Pinpoint the cell where the given text exists, returning its (X, Y) midpoint coordinate. 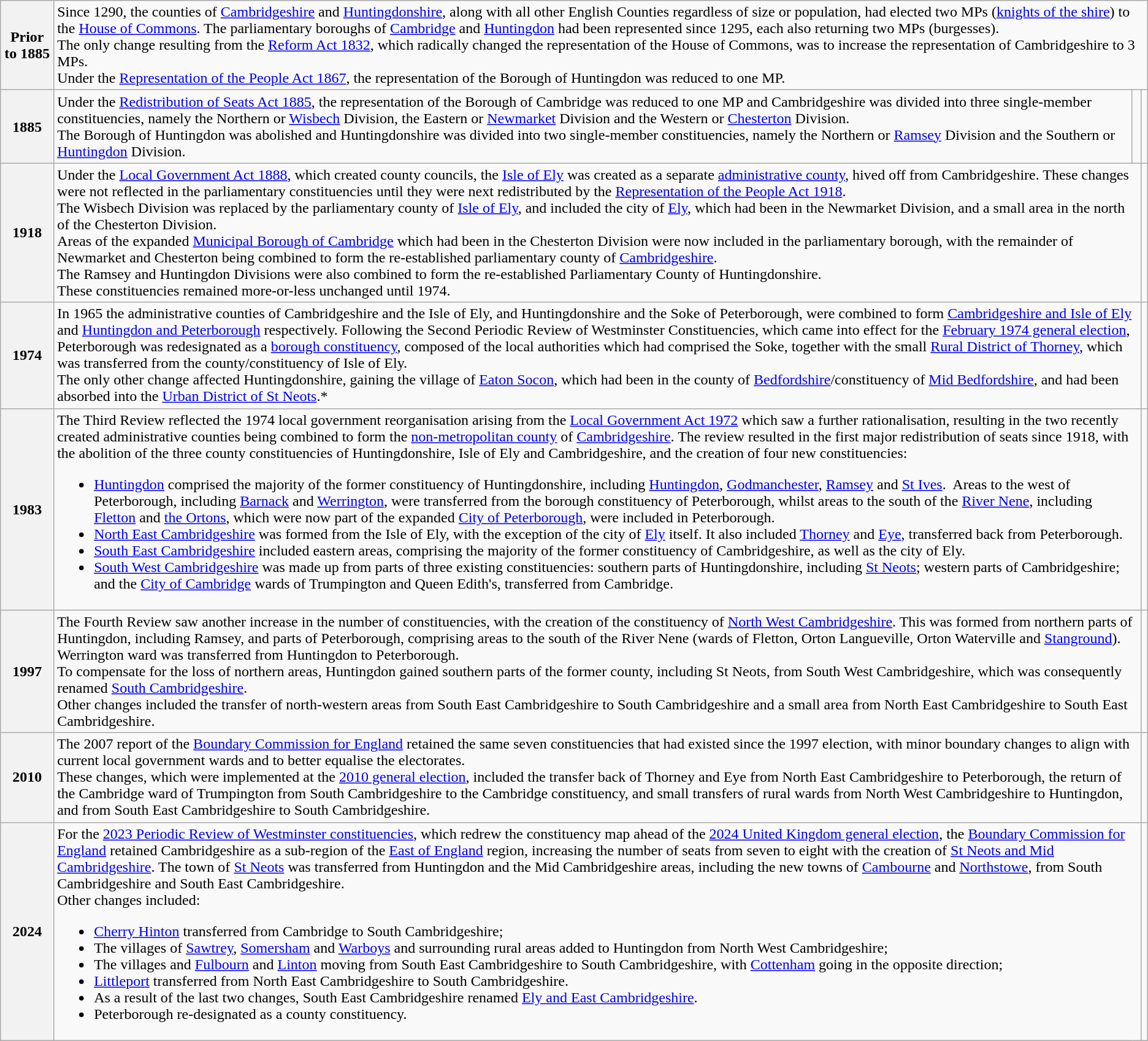
Prior to 1885 (27, 45)
1997 (27, 671)
1918 (27, 233)
2024 (27, 931)
2010 (27, 777)
1885 (27, 126)
1974 (27, 356)
1983 (27, 509)
